For the text-containing cell, return its midpoint in [x, y] coordinate format. 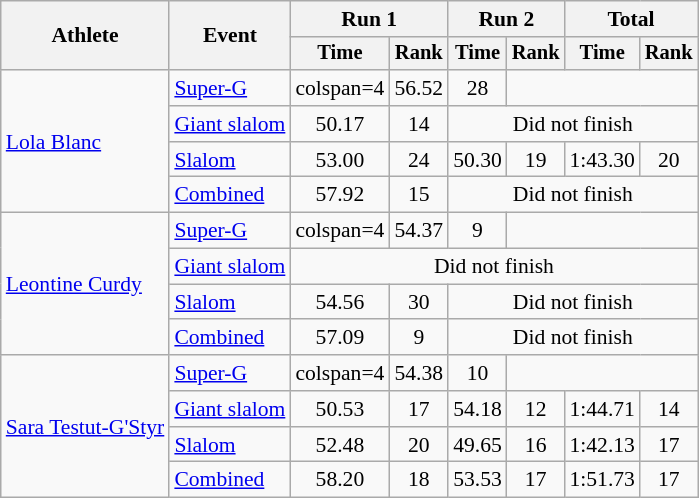
Lola Blanc [86, 141]
18 [418, 480]
54.38 [418, 373]
Leontine Curdy [86, 284]
Run 2 [506, 19]
56.52 [418, 88]
53.00 [340, 160]
53.53 [478, 480]
50.30 [478, 160]
12 [536, 409]
Athlete [86, 36]
1:51.73 [602, 480]
16 [536, 445]
Sara Testut-G'Styr [86, 426]
1:42.13 [602, 445]
54.18 [478, 409]
19 [536, 160]
30 [418, 302]
52.48 [340, 445]
1:44.71 [602, 409]
Total [630, 19]
10 [478, 373]
54.56 [340, 302]
57.09 [340, 338]
50.17 [340, 124]
58.20 [340, 480]
1:43.30 [602, 160]
49.65 [478, 445]
Event [230, 36]
50.53 [340, 409]
28 [478, 88]
Run 1 [369, 19]
57.92 [340, 195]
54.37 [418, 231]
24 [418, 160]
15 [418, 195]
